Find where the given text appears and provide that cell's center as (X, Y) coordinate. 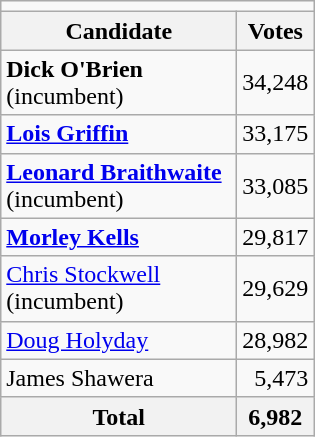
33,175 (276, 134)
34,248 (276, 82)
29,817 (276, 237)
Doug Holyday (119, 340)
Lois Griffin (119, 134)
5,473 (276, 378)
Morley Kells (119, 237)
33,085 (276, 186)
James Shawera (119, 378)
Leonard Braithwaite (incumbent) (119, 186)
29,629 (276, 288)
Chris Stockwell (incumbent) (119, 288)
Votes (276, 31)
28,982 (276, 340)
Total (119, 416)
Candidate (119, 31)
Dick O'Brien (incumbent) (119, 82)
6,982 (276, 416)
